Output the (x, y) coordinate of the center of the cell containing the given text.  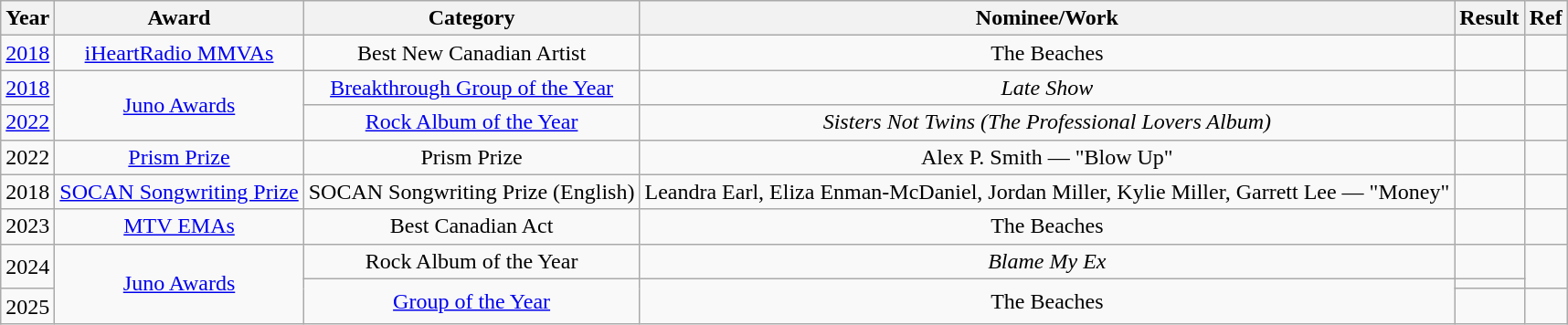
Alex P. Smith — "Blow Up" (1047, 157)
Group of the Year (471, 301)
Ref (1546, 18)
Breakthrough Group of the Year (471, 88)
Result (1489, 18)
SOCAN Songwriting Prize (English) (471, 192)
Late Show (1047, 88)
2024 (27, 267)
Blame My Ex (1047, 261)
SOCAN Songwriting Prize (179, 192)
2023 (27, 226)
Best New Canadian Artist (471, 53)
Best Canadian Act (471, 226)
2025 (27, 306)
Nominee/Work (1047, 18)
Category (471, 18)
MTV EMAs (179, 226)
Year (27, 18)
Award (179, 18)
Sisters Not Twins (The Professional Lovers Album) (1047, 122)
iHeartRadio MMVAs (179, 53)
Leandra Earl, Eliza Enman-McDaniel, Jordan Miller, Kylie Miller, Garrett Lee — "Money" (1047, 192)
